From the cell containing the given text, extract its center point as (x, y) coordinate. 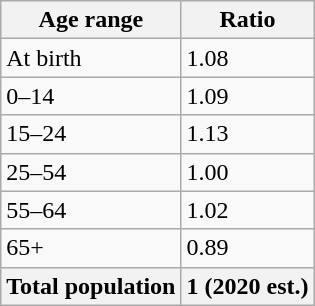
Total population (91, 286)
55–64 (91, 210)
1.13 (248, 134)
1.08 (248, 58)
1.02 (248, 210)
1 (2020 est.) (248, 286)
1.00 (248, 172)
15–24 (91, 134)
0.89 (248, 248)
25–54 (91, 172)
65+ (91, 248)
0–14 (91, 96)
Ratio (248, 20)
At birth (91, 58)
Age range (91, 20)
1.09 (248, 96)
